From the cell containing the given text, extract its center point as [x, y] coordinate. 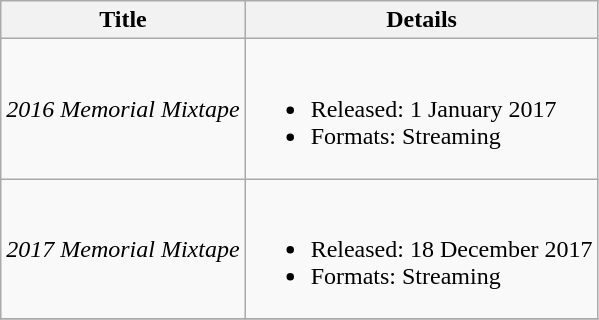
2017 Memorial Mixtape [123, 249]
2016 Memorial Mixtape [123, 109]
Released: 1 January 2017Formats: Streaming [422, 109]
Details [422, 20]
Released: 18 December 2017Formats: Streaming [422, 249]
Title [123, 20]
